Find where the given text appears and provide that cell's center as (X, Y) coordinate. 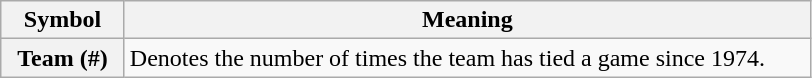
Team (#) (63, 58)
Denotes the number of times the team has tied a game since 1974. (467, 58)
Meaning (467, 20)
Symbol (63, 20)
